Extract the [x, y] coordinate from the center of the cell holding the provided text.  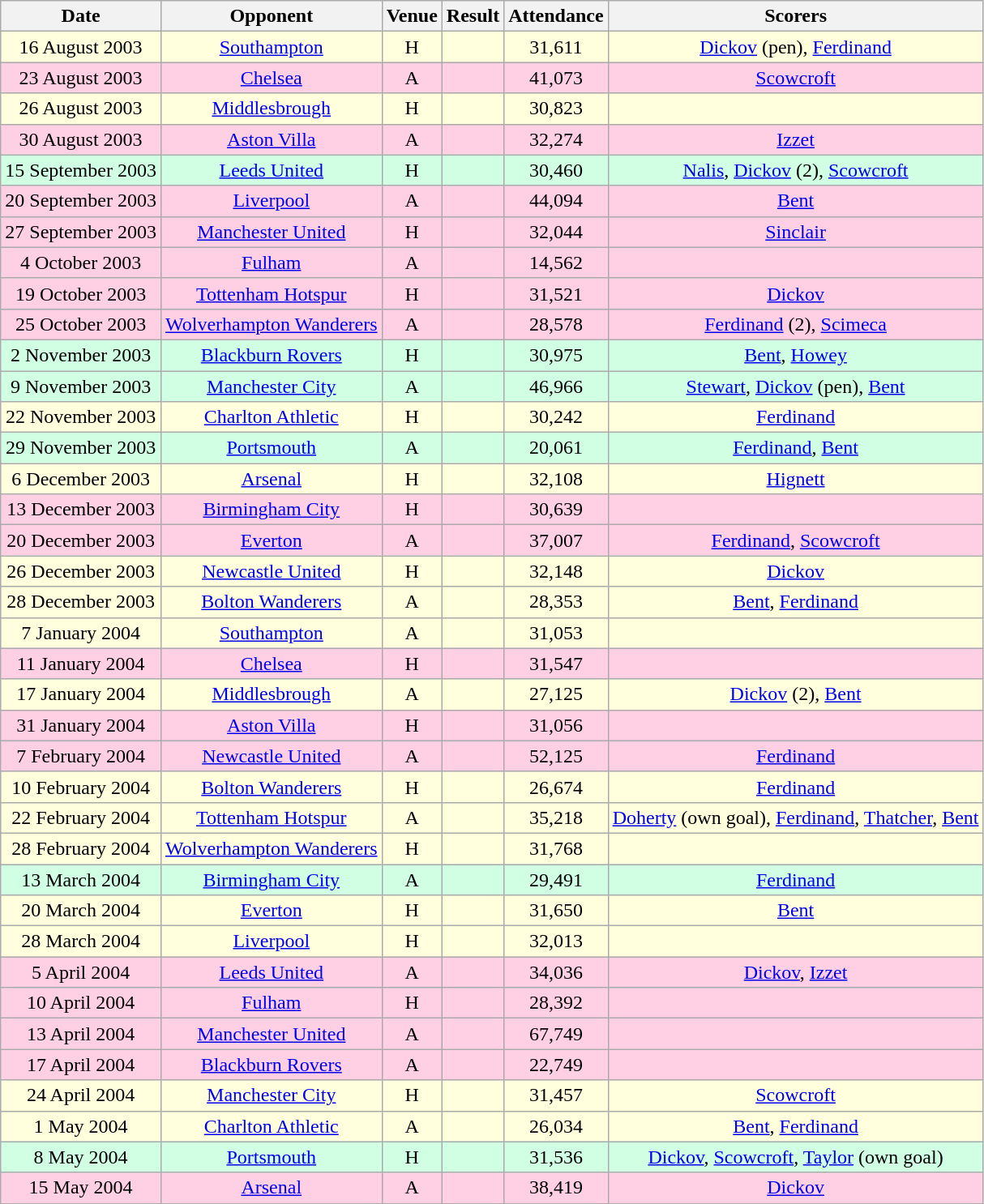
Doherty (own goal), Ferdinand, Thatcher, Bent [796, 818]
31,056 [556, 725]
23 August 2003 [81, 78]
20 September 2003 [81, 201]
41,073 [556, 78]
26,674 [556, 787]
31,768 [556, 848]
32,148 [556, 571]
28,353 [556, 602]
6 December 2003 [81, 479]
17 January 2004 [81, 694]
Stewart, Dickov (pen), Bent [796, 386]
15 May 2004 [81, 1188]
Hignett [796, 479]
10 April 2004 [81, 1003]
31,053 [556, 633]
44,094 [556, 201]
13 December 2003 [81, 510]
22 November 2003 [81, 417]
Opponent [271, 16]
Dickov, Scowcroft, Taylor (own goal) [796, 1157]
Dickov (2), Bent [796, 694]
20 December 2003 [81, 540]
26 August 2003 [81, 109]
15 September 2003 [81, 170]
1 May 2004 [81, 1126]
26,034 [556, 1126]
31,536 [556, 1157]
28,578 [556, 324]
8 May 2004 [81, 1157]
Ferdinand, Scowcroft [796, 540]
5 April 2004 [81, 972]
27 September 2003 [81, 232]
32,044 [556, 232]
28 February 2004 [81, 848]
13 April 2004 [81, 1034]
30,823 [556, 109]
2 November 2003 [81, 355]
30,975 [556, 355]
29,491 [556, 879]
11 January 2004 [81, 664]
67,749 [556, 1034]
52,125 [556, 756]
31,457 [556, 1095]
32,013 [556, 941]
19 October 2003 [81, 293]
7 January 2004 [81, 633]
28 December 2003 [81, 602]
Dickov (pen), Ferdinand [796, 47]
7 February 2004 [81, 756]
Bent, Howey [796, 355]
32,108 [556, 479]
20 March 2004 [81, 911]
46,966 [556, 386]
34,036 [556, 972]
35,218 [556, 818]
Sinclair [796, 232]
13 March 2004 [81, 879]
16 August 2003 [81, 47]
20,061 [556, 448]
31,521 [556, 293]
30,460 [556, 170]
Venue [412, 16]
Attendance [556, 16]
4 October 2003 [81, 263]
10 February 2004 [81, 787]
28 March 2004 [81, 941]
32,274 [556, 139]
37,007 [556, 540]
26 December 2003 [81, 571]
Nalis, Dickov (2), Scowcroft [796, 170]
30 August 2003 [81, 139]
31,611 [556, 47]
28,392 [556, 1003]
38,419 [556, 1188]
24 April 2004 [81, 1095]
9 November 2003 [81, 386]
17 April 2004 [81, 1065]
25 October 2003 [81, 324]
30,639 [556, 510]
Scorers [796, 16]
Dickov, Izzet [796, 972]
27,125 [556, 694]
30,242 [556, 417]
22 February 2004 [81, 818]
Date [81, 16]
Izzet [796, 139]
22,749 [556, 1065]
Result [473, 16]
Ferdinand (2), Scimeca [796, 324]
29 November 2003 [81, 448]
Ferdinand, Bent [796, 448]
31,650 [556, 911]
14,562 [556, 263]
31,547 [556, 664]
31 January 2004 [81, 725]
